Find where the given text appears and provide that cell's center as [x, y] coordinate. 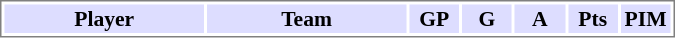
Team [306, 18]
A [540, 18]
Player [104, 18]
Pts [593, 18]
PIM [646, 18]
GP [434, 18]
G [487, 18]
